Return the (X, Y) coordinate for the center point of the cell that contains the specified text.  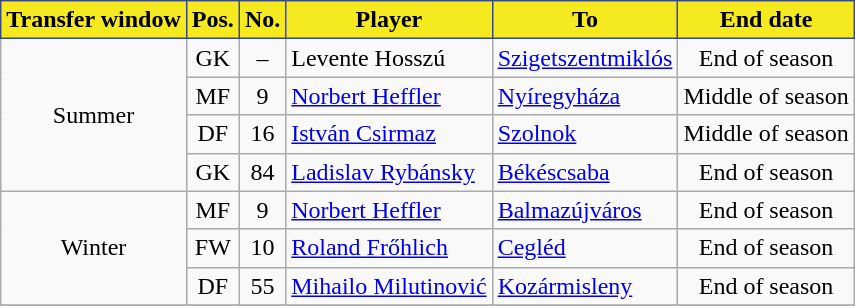
István Csirmaz (389, 134)
FW (212, 248)
To (585, 20)
Levente Hosszú (389, 58)
Transfer window (94, 20)
Kozármisleny (585, 286)
Winter (94, 248)
10 (262, 248)
Mihailo Milutinović (389, 286)
Szigetszentmiklós (585, 58)
Summer (94, 115)
Nyíregyháza (585, 96)
Békéscsaba (585, 172)
Player (389, 20)
Pos. (212, 20)
Roland Frőhlich (389, 248)
No. (262, 20)
Cegléd (585, 248)
End date (766, 20)
55 (262, 286)
– (262, 58)
Szolnok (585, 134)
Ladislav Rybánsky (389, 172)
16 (262, 134)
Balmazújváros (585, 210)
84 (262, 172)
